Return the [X, Y] coordinate for the center point of the cell that contains the specified text.  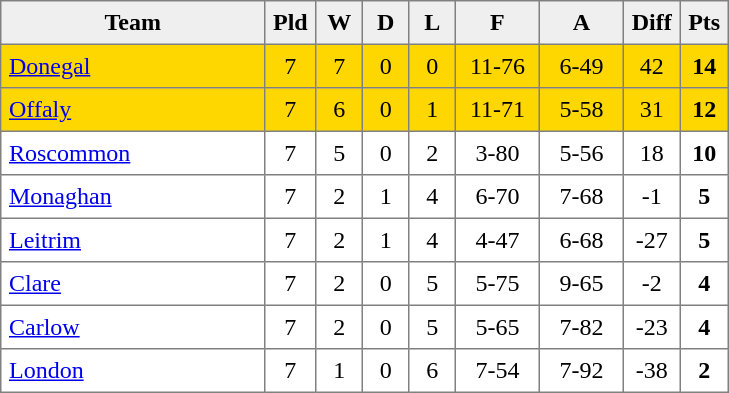
10 [704, 153]
18 [651, 153]
31 [651, 110]
9-65 [581, 284]
14 [704, 66]
-2 [651, 284]
Monaghan [133, 197]
Carlow [133, 327]
Offaly [133, 110]
42 [651, 66]
6-70 [497, 197]
12 [704, 110]
6-49 [581, 66]
London [133, 371]
7-68 [581, 197]
F [497, 23]
5-56 [581, 153]
11-71 [497, 110]
4-47 [497, 240]
W [339, 23]
3-80 [497, 153]
Clare [133, 284]
11-76 [497, 66]
A [581, 23]
6-68 [581, 240]
-23 [651, 327]
5-75 [497, 284]
7-92 [581, 371]
5-65 [497, 327]
Roscommon [133, 153]
L [432, 23]
Diff [651, 23]
Pld [290, 23]
5-58 [581, 110]
D [385, 23]
7-54 [497, 371]
Team [133, 23]
7-82 [581, 327]
-1 [651, 197]
-38 [651, 371]
Donegal [133, 66]
-27 [651, 240]
Leitrim [133, 240]
Pts [704, 23]
